Provide the (X, Y) coordinate of the cell's center where the given text is located.  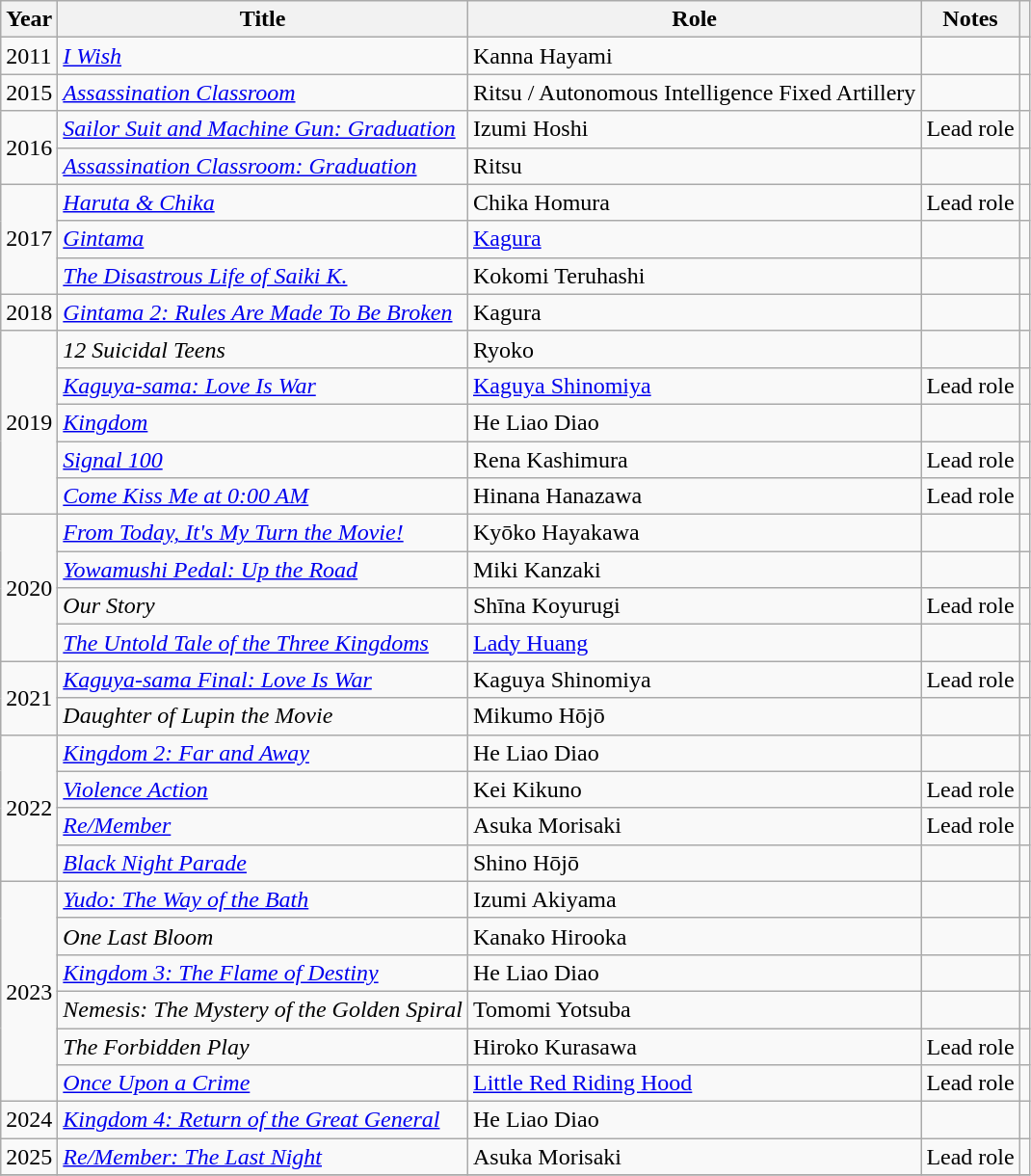
2016 (29, 147)
Signal 100 (263, 460)
Notes (970, 19)
2020 (29, 588)
Assassination Classroom (263, 93)
Tomomi Yotsuba (694, 1009)
Izumi Akiyama (694, 899)
Ritsu (694, 166)
Little Red Riding Hood (694, 1083)
Violence Action (263, 789)
Kaguya-sama Final: Love Is War (263, 680)
2022 (29, 808)
From Today, It's My Turn the Movie! (263, 533)
Re/Member: The Last Night (263, 1157)
Yowamushi Pedal: Up the Road (263, 570)
Kei Kikuno (694, 789)
Kokomi Teruhashi (694, 276)
Yudo: The Way of the Bath (263, 899)
Hinana Hanazawa (694, 496)
Title (263, 19)
12 Suicidal Teens (263, 349)
The Forbidden Play (263, 1046)
The Disastrous Life of Saiki K. (263, 276)
Re/Member (263, 826)
Kaguya-sama: Love Is War (263, 386)
Black Night Parade (263, 863)
Kingdom 4: Return of the Great General (263, 1120)
Nemesis: The Mystery of the Golden Spiral (263, 1009)
Kingdom 2: Far and Away (263, 753)
Ryoko (694, 349)
Haruta & Chika (263, 202)
Come Kiss Me at 0:00 AM (263, 496)
Role (694, 19)
One Last Bloom (263, 936)
Sailor Suit and Machine Gun: Graduation (263, 129)
Our Story (263, 606)
2021 (29, 698)
2019 (29, 422)
I Wish (263, 56)
Year (29, 19)
Izumi Hoshi (694, 129)
Rena Kashimura (694, 460)
Chika Homura (694, 202)
Miki Kanzaki (694, 570)
Once Upon a Crime (263, 1083)
Kanna Hayami (694, 56)
Gintama (263, 239)
2025 (29, 1157)
Shino Hōjō (694, 863)
2018 (29, 312)
2015 (29, 93)
Daughter of Lupin the Movie (263, 716)
Kyōko Hayakawa (694, 533)
Mikumo Hōjō (694, 716)
2017 (29, 239)
Hiroko Kurasawa (694, 1046)
Kanako Hirooka (694, 936)
2024 (29, 1120)
Kingdom (263, 422)
Ritsu / Autonomous Intelligence Fixed Artillery (694, 93)
2023 (29, 991)
Shīna Koyurugi (694, 606)
Gintama 2: Rules Are Made To Be Broken (263, 312)
Kingdom 3: The Flame of Destiny (263, 973)
Assassination Classroom: Graduation (263, 166)
The Untold Tale of the Three Kingdoms (263, 643)
Lady Huang (694, 643)
2011 (29, 56)
